Extract the (x, y) coordinate from the center of the cell holding the provided text.  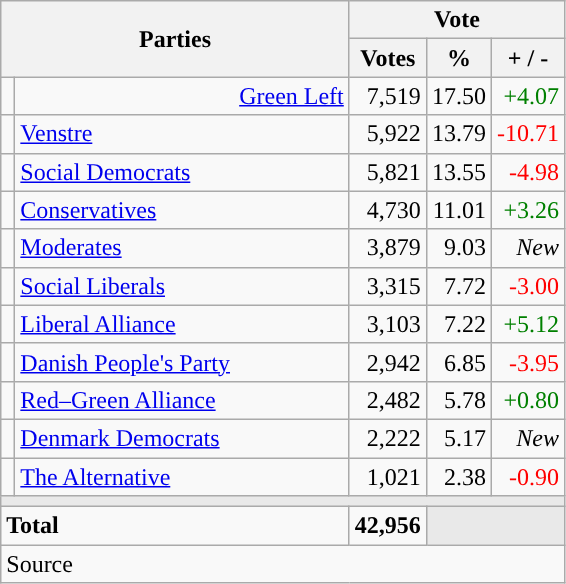
+5.12 (528, 324)
2.38 (458, 477)
2,482 (388, 400)
5,821 (388, 172)
Venstre (182, 134)
7,519 (388, 96)
42,956 (388, 526)
-3.00 (528, 286)
13.55 (458, 172)
Green Left (182, 96)
2,942 (388, 362)
+0.80 (528, 400)
6.85 (458, 362)
7.22 (458, 324)
5.17 (458, 438)
2,222 (388, 438)
The Alternative (182, 477)
3,103 (388, 324)
Social Democrats (182, 172)
Vote (456, 20)
9.03 (458, 248)
3,315 (388, 286)
-4.98 (528, 172)
5.78 (458, 400)
11.01 (458, 210)
+4.07 (528, 96)
4,730 (388, 210)
Votes (388, 58)
Social Liberals (182, 286)
13.79 (458, 134)
+3.26 (528, 210)
Conservatives (182, 210)
Liberal Alliance (182, 324)
17.50 (458, 96)
Denmark Democrats (182, 438)
-3.95 (528, 362)
1,021 (388, 477)
Total (176, 526)
Moderates (182, 248)
-10.71 (528, 134)
Danish People's Party (182, 362)
Red–Green Alliance (182, 400)
Parties (176, 39)
-0.90 (528, 477)
3,879 (388, 248)
7.72 (458, 286)
Source (283, 564)
% (458, 58)
5,922 (388, 134)
+ / - (528, 58)
